Return the [x, y] coordinate for the center point of the cell that contains the specified text.  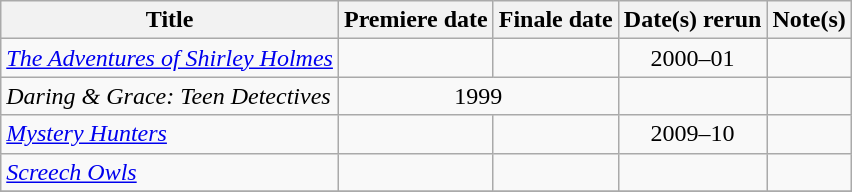
Note(s) [809, 20]
Screech Owls [170, 172]
Daring & Grace: Teen Detectives [170, 96]
2000–01 [692, 58]
1999 [478, 96]
Finale date [556, 20]
Premiere date [416, 20]
2009–10 [692, 134]
Date(s) rerun [692, 20]
Mystery Hunters [170, 134]
The Adventures of Shirley Holmes [170, 58]
Title [170, 20]
